Output the [x, y] coordinate of the center of the cell containing the given text.  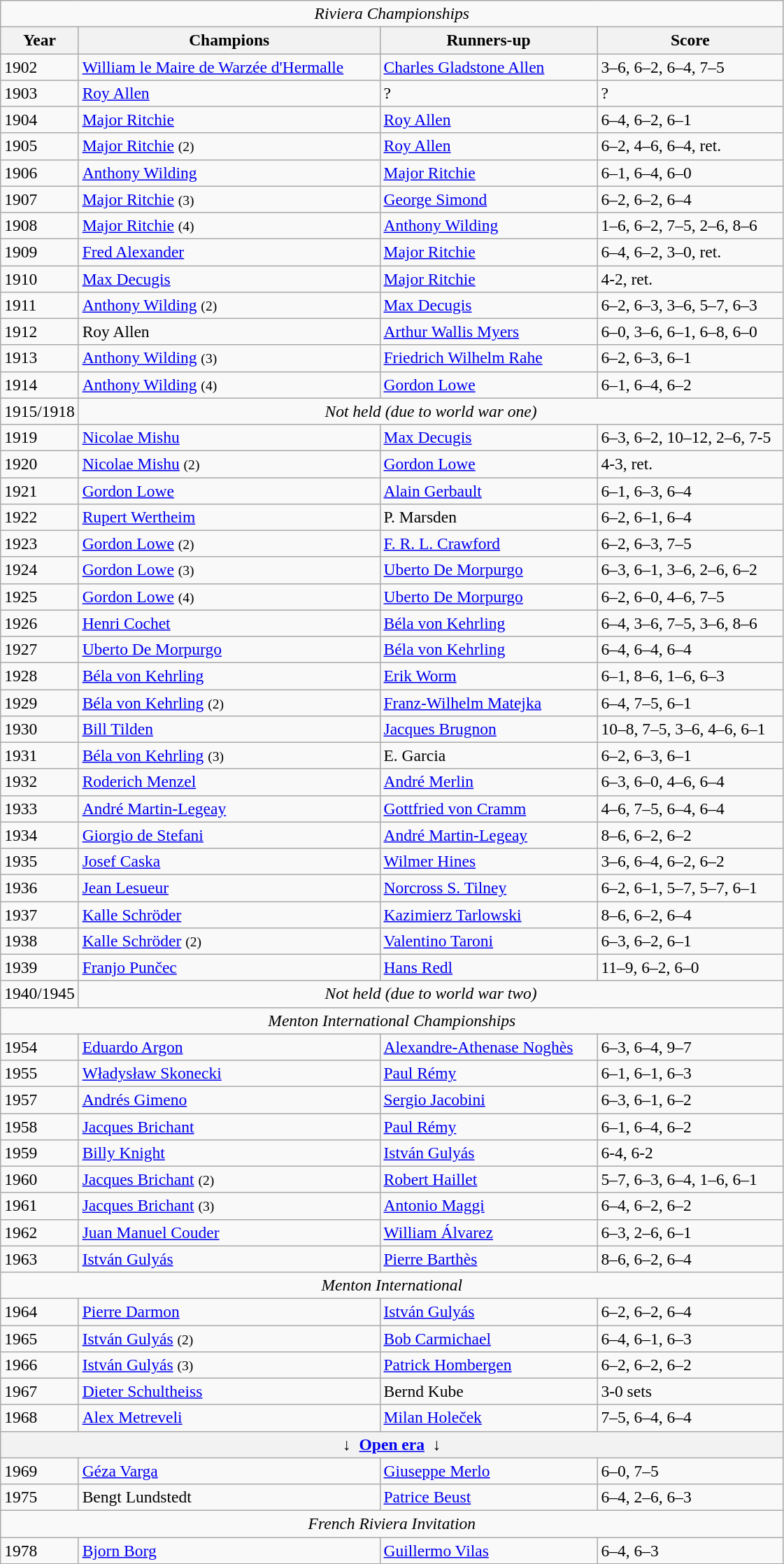
1940/1945 [39, 994]
6–0, 7–5 [690, 1471]
Not held (due to world war two) [431, 994]
Dieter Schultheiss [229, 1391]
Anthony Wilding (3) [229, 358]
1–6, 6–2, 7–5, 2–6, 8–6 [690, 225]
Bjorn Borg [229, 1550]
1920 [39, 464]
Franjo Punčec [229, 967]
4-2, ret. [690, 278]
Anthony Wilding (2) [229, 305]
1963 [39, 1259]
1927 [39, 649]
F. R. L. Crawford [488, 543]
6–4, 6–1, 6–3 [690, 1338]
Andrés Gimeno [229, 1100]
Alexandre-Athenase Noghès [488, 1047]
Gordon Lowe (3) [229, 570]
6–1, 8–6, 1–6, 6–3 [690, 676]
6–4, 7–5, 6–1 [690, 702]
1930 [39, 729]
1964 [39, 1311]
1919 [39, 437]
Robert Haillet [488, 1179]
Guillermo Vilas [488, 1550]
6–1, 6–3, 6–4 [690, 490]
Arthur Wallis Myers [488, 332]
1954 [39, 1047]
1922 [39, 517]
1933 [39, 809]
1961 [39, 1206]
Béla von Kehrling (2) [229, 702]
1957 [39, 1100]
1914 [39, 385]
6–3, 2–6, 6–1 [690, 1232]
1975 [39, 1497]
Billy Knight [229, 1153]
3–6, 6–4, 6–2, 6–2 [690, 861]
1909 [39, 252]
Major Ritchie (4) [229, 225]
E. Garcia [488, 755]
Patrice Beust [488, 1497]
Antonio Maggi [488, 1206]
Menton International Championships [392, 1021]
Géza Varga [229, 1471]
Erik Worm [488, 676]
1978 [39, 1550]
6–3, 6–2, 6–1 [690, 941]
Runners-up [488, 40]
Not held (due to world war one) [431, 411]
István Gulyás (2) [229, 1338]
6–1, 6–1, 6–3 [690, 1073]
Gottfried von Cramm [488, 809]
6–4, 6–4, 6–4 [690, 649]
1921 [39, 490]
6–4, 6–2, 3–0, ret. [690, 252]
6–3, 6–1, 3–6, 2–6, 6–2 [690, 570]
1923 [39, 543]
István Gulyás (3) [229, 1365]
6-4, 6-2 [690, 1153]
6–2, 6–3, 7–5 [690, 543]
Roderich Menzel [229, 782]
Gordon Lowe (4) [229, 597]
1912 [39, 332]
Nicolae Mishu (2) [229, 464]
6–3, 6–4, 9–7 [690, 1047]
6–2, 6–1, 6–4 [690, 517]
Sergio Jacobini [488, 1100]
1903 [39, 93]
Béla von Kehrling (3) [229, 755]
Nicolae Mishu [229, 437]
6–2, 6–0, 4–6, 7–5 [690, 597]
Władysław Skonecki [229, 1073]
Major Ritchie (3) [229, 199]
Bengt Lundstedt [229, 1497]
Hans Redl [488, 967]
Juan Manuel Couder [229, 1232]
11–9, 6–2, 6–0 [690, 967]
1911 [39, 305]
George Simond [488, 199]
1905 [39, 146]
Jacques Brichant [229, 1126]
Anthony Wilding (4) [229, 385]
Patrick Hombergen [488, 1365]
Kalle Schröder [229, 914]
William le Maire de Warzée d'Hermalle [229, 66]
1960 [39, 1179]
Norcross S. Tilney [488, 888]
Eduardo Argon [229, 1047]
6–1, 6–4, 6–0 [690, 173]
6–3, 6–1, 6–2 [690, 1100]
1936 [39, 888]
6–4, 6–2, 6–2 [690, 1206]
P. Marsden [488, 517]
Milan Holeček [488, 1418]
7–5, 6–4, 6–4 [690, 1418]
6–2, 6–2, 6–2 [690, 1365]
Kazimierz Tarlowski [488, 914]
1915/1918 [39, 411]
10–8, 7–5, 3–6, 4–6, 6–1 [690, 729]
1937 [39, 914]
Henri Cochet [229, 623]
Valentino Taroni [488, 941]
French Riviera Invitation [392, 1523]
Score [690, 40]
4–6, 7–5, 6–4, 6–4 [690, 809]
1934 [39, 835]
Charles Gladstone Allen [488, 66]
Giuseppe Merlo [488, 1471]
3-0 sets [690, 1391]
Wilmer Hines [488, 861]
1955 [39, 1073]
Bob Carmichael [488, 1338]
Major Ritchie (2) [229, 146]
1967 [39, 1391]
1938 [39, 941]
6–2, 4–6, 6–4, ret. [690, 146]
6–4, 3–6, 7–5, 3–6, 8–6 [690, 623]
Pierre Barthès [488, 1259]
4-3, ret. [690, 464]
Riviera Championships [392, 13]
Jacques Brugnon [488, 729]
Pierre Darmon [229, 1311]
1926 [39, 623]
Year [39, 40]
1929 [39, 702]
6–3, 6–0, 4–6, 6–4 [690, 782]
André Merlin [488, 782]
1907 [39, 199]
1924 [39, 570]
1969 [39, 1471]
1939 [39, 967]
1925 [39, 597]
Josef Caska [229, 861]
1931 [39, 755]
1962 [39, 1232]
1904 [39, 120]
Bill Tilden [229, 729]
1906 [39, 173]
1913 [39, 358]
1958 [39, 1126]
Bernd Kube [488, 1391]
Fred Alexander [229, 252]
1902 [39, 66]
6–2, 6–3, 3–6, 5–7, 6–3 [690, 305]
Alex Metreveli [229, 1418]
1908 [39, 225]
↓ Open era ↓ [392, 1444]
6–4, 6–3 [690, 1550]
Alain Gerbault [488, 490]
1959 [39, 1153]
6–4, 6–2, 6–1 [690, 120]
Jacques Brichant (2) [229, 1179]
6–0, 3–6, 6–1, 6–8, 6–0 [690, 332]
Franz-Wilhelm Matejka [488, 702]
Friedrich Wilhelm Rahe [488, 358]
Jean Lesueur [229, 888]
Menton International [392, 1285]
6–2, 6–1, 5–7, 5–7, 6–1 [690, 888]
1932 [39, 782]
5–7, 6–3, 6–4, 1–6, 6–1 [690, 1179]
1928 [39, 676]
Gordon Lowe (2) [229, 543]
1965 [39, 1338]
William Álvarez [488, 1232]
1910 [39, 278]
3–6, 6–2, 6–4, 7–5 [690, 66]
8–6, 6–2, 6–2 [690, 835]
Kalle Schröder (2) [229, 941]
Rupert Wertheim [229, 517]
Giorgio de Stefani [229, 835]
Champions [229, 40]
6–3, 6–2, 10–12, 2–6, 7-5 [690, 437]
1935 [39, 861]
Jacques Brichant (3) [229, 1206]
1968 [39, 1418]
6–4, 2–6, 6–3 [690, 1497]
1966 [39, 1365]
